For the text-containing cell, return its midpoint in (X, Y) coordinate format. 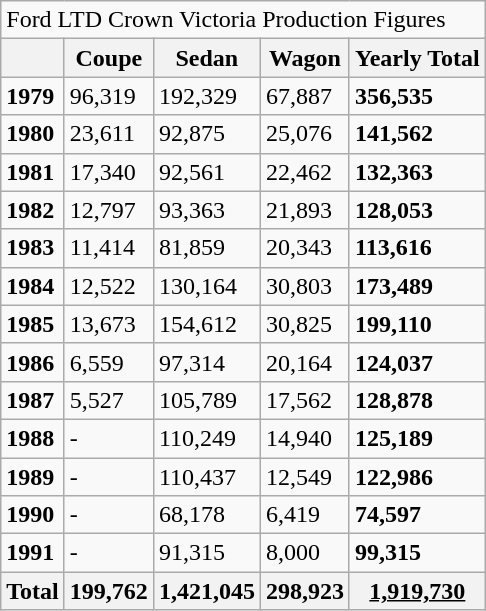
132,363 (417, 172)
22,462 (304, 172)
14,940 (304, 438)
67,887 (304, 96)
1989 (33, 477)
1985 (33, 324)
1980 (33, 134)
1991 (33, 553)
1,919,730 (417, 591)
105,789 (206, 400)
1979 (33, 96)
81,859 (206, 248)
74,597 (417, 515)
125,189 (417, 438)
6,419 (304, 515)
1988 (33, 438)
97,314 (206, 362)
122,986 (417, 477)
Total (33, 591)
1982 (33, 210)
128,053 (417, 210)
Ford LTD Crown Victoria Production Figures (243, 20)
192,329 (206, 96)
17,340 (108, 172)
130,164 (206, 286)
356,535 (417, 96)
199,762 (108, 591)
20,164 (304, 362)
1986 (33, 362)
96,319 (108, 96)
91,315 (206, 553)
8,000 (304, 553)
5,527 (108, 400)
128,878 (417, 400)
298,923 (304, 591)
1987 (33, 400)
110,437 (206, 477)
30,825 (304, 324)
Coupe (108, 58)
199,110 (417, 324)
Wagon (304, 58)
1981 (33, 172)
93,363 (206, 210)
20,343 (304, 248)
113,616 (417, 248)
1984 (33, 286)
1990 (33, 515)
1,421,045 (206, 591)
23,611 (108, 134)
17,562 (304, 400)
154,612 (206, 324)
25,076 (304, 134)
11,414 (108, 248)
12,549 (304, 477)
Yearly Total (417, 58)
68,178 (206, 515)
12,522 (108, 286)
92,561 (206, 172)
6,559 (108, 362)
21,893 (304, 210)
99,315 (417, 553)
173,489 (417, 286)
Sedan (206, 58)
12,797 (108, 210)
110,249 (206, 438)
30,803 (304, 286)
1983 (33, 248)
13,673 (108, 324)
92,875 (206, 134)
141,562 (417, 134)
124,037 (417, 362)
